From the cell containing the given text, extract its center point as (X, Y) coordinate. 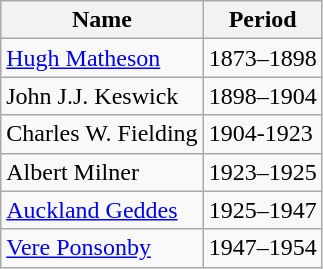
1923–1925 (262, 172)
Albert Milner (102, 172)
1947–1954 (262, 248)
Name (102, 20)
Period (262, 20)
Hugh Matheson (102, 58)
John J.J. Keswick (102, 96)
1898–1904 (262, 96)
1925–1947 (262, 210)
1904-1923 (262, 134)
Vere Ponsonby (102, 248)
Charles W. Fielding (102, 134)
Auckland Geddes (102, 210)
1873–1898 (262, 58)
